Identify which cell holds the provided text, then report its (x, y) central coordinate. 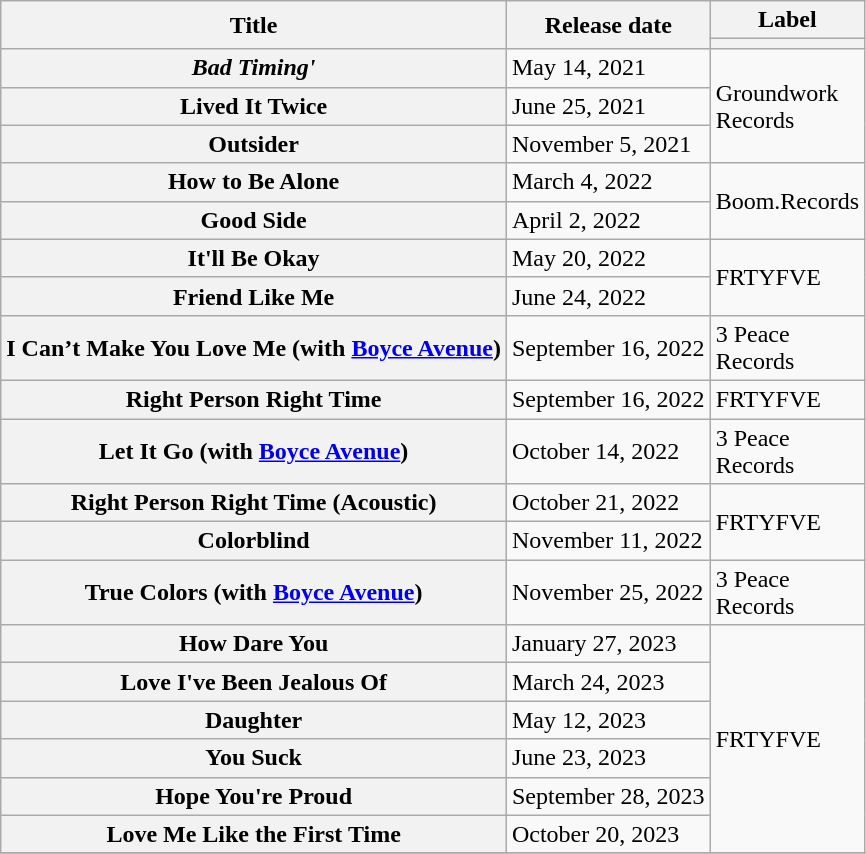
November 5, 2021 (608, 144)
June 23, 2023 (608, 758)
May 20, 2022 (608, 258)
Love Me Like the First Time (254, 834)
April 2, 2022 (608, 220)
True Colors (with Boyce Avenue) (254, 592)
Label (787, 20)
I Can’t Make You Love Me (with Boyce Avenue) (254, 348)
Love I've Been Jealous Of (254, 682)
Colorblind (254, 541)
Let It Go (with Boyce Avenue) (254, 450)
Hope You're Proud (254, 796)
January 27, 2023 (608, 644)
September 28, 2023 (608, 796)
Groundwork Records (787, 106)
October 21, 2022 (608, 503)
June 25, 2021 (608, 106)
May 12, 2023 (608, 720)
Release date (608, 25)
Bad Timing' (254, 68)
March 24, 2023 (608, 682)
Right Person Right Time (254, 399)
It'll Be Okay (254, 258)
Friend Like Me (254, 296)
March 4, 2022 (608, 182)
November 25, 2022 (608, 592)
Good Side (254, 220)
You Suck (254, 758)
May 14, 2021 (608, 68)
November 11, 2022 (608, 541)
Outsider (254, 144)
Title (254, 25)
How to Be Alone (254, 182)
Daughter (254, 720)
Right Person Right Time (Acoustic) (254, 503)
June 24, 2022 (608, 296)
October 14, 2022 (608, 450)
October 20, 2023 (608, 834)
Boom.Records (787, 201)
Lived It Twice (254, 106)
How Dare You (254, 644)
